Pinpoint the cell where the given text exists, returning its (x, y) midpoint coordinate. 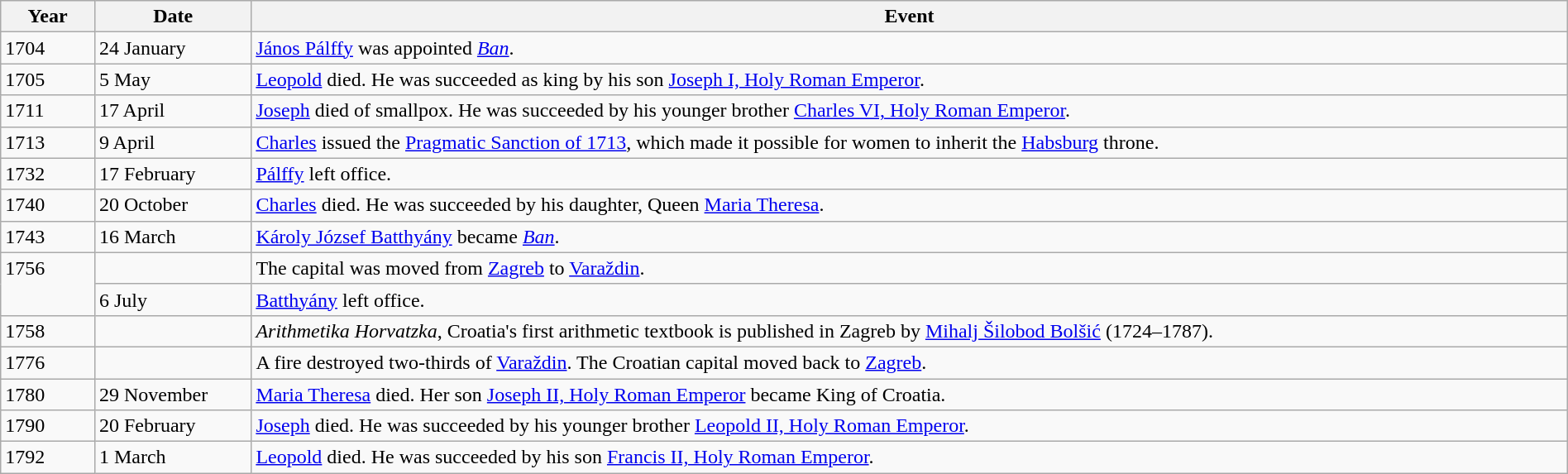
Event (910, 17)
16 March (172, 237)
Charles issued the Pragmatic Sanction of 1713, which made it possible for women to inherit the Habsburg throne. (910, 142)
1713 (48, 142)
1705 (48, 79)
Arithmetika Horvatzka, Croatia's first arithmetic textbook is published in Zagreb by Mihalj Šilobod Bolšić (1724–1787). (910, 331)
The capital was moved from Zagreb to Varaždin. (910, 268)
9 April (172, 142)
1 March (172, 457)
Year (48, 17)
17 April (172, 111)
20 February (172, 426)
Károly József Batthyány became Ban. (910, 237)
Leopold died. He was succeeded by his son Francis II, Holy Roman Emperor. (910, 457)
1780 (48, 395)
Leopold died. He was succeeded as king by his son Joseph I, Holy Roman Emperor. (910, 79)
1758 (48, 331)
20 October (172, 205)
Batthyány left office. (910, 299)
1743 (48, 237)
A fire destroyed two-thirds of Varaždin. The Croatian capital moved back to Zagreb. (910, 362)
János Pálffy was appointed Ban. (910, 48)
24 January (172, 48)
1792 (48, 457)
Pálffy left office. (910, 174)
1756 (48, 284)
5 May (172, 79)
Date (172, 17)
Charles died. He was succeeded by his daughter, Queen Maria Theresa. (910, 205)
17 February (172, 174)
29 November (172, 395)
1740 (48, 205)
Joseph died. He was succeeded by his younger brother Leopold II, Holy Roman Emperor. (910, 426)
1732 (48, 174)
Joseph died of smallpox. He was succeeded by his younger brother Charles VI, Holy Roman Emperor. (910, 111)
1790 (48, 426)
1776 (48, 362)
Maria Theresa died. Her son Joseph II, Holy Roman Emperor became King of Croatia. (910, 395)
6 July (172, 299)
1704 (48, 48)
1711 (48, 111)
